Provide the (X, Y) coordinate of the cell's center where the given text is located.  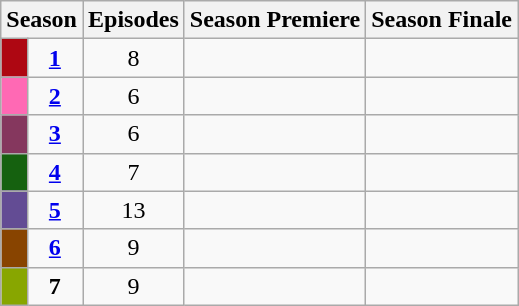
Season Premiere (274, 20)
Episodes (133, 20)
13 (133, 210)
2 (54, 96)
Season Finale (442, 20)
8 (133, 58)
Season (42, 20)
1 (54, 58)
3 (54, 134)
5 (54, 210)
4 (54, 172)
